Determine the (x, y) coordinate at the center of the cell enclosing the given text.  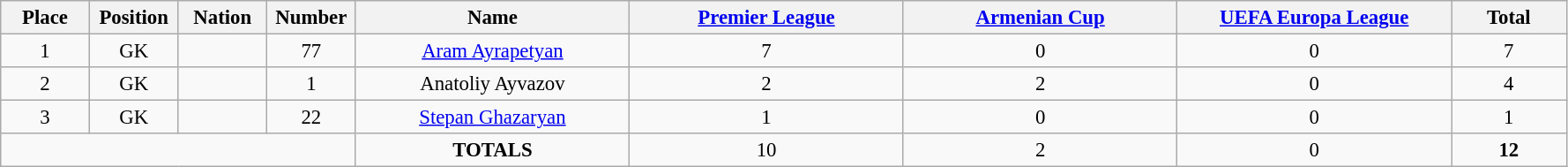
Anatoliy Ayvazov (492, 84)
Number (312, 18)
Armenian Cup (1041, 18)
Name (492, 18)
3 (46, 118)
Stepan Ghazaryan (492, 118)
Position (134, 18)
Premier League (767, 18)
4 (1510, 84)
10 (767, 150)
77 (312, 51)
UEFA Europa League (1314, 18)
Total (1510, 18)
12 (1510, 150)
Aram Ayrapetyan (492, 51)
Place (46, 18)
22 (312, 118)
TOTALS (492, 150)
Nation (222, 18)
